Determine the [X, Y] coordinate at the center of the cell enclosing the given text.  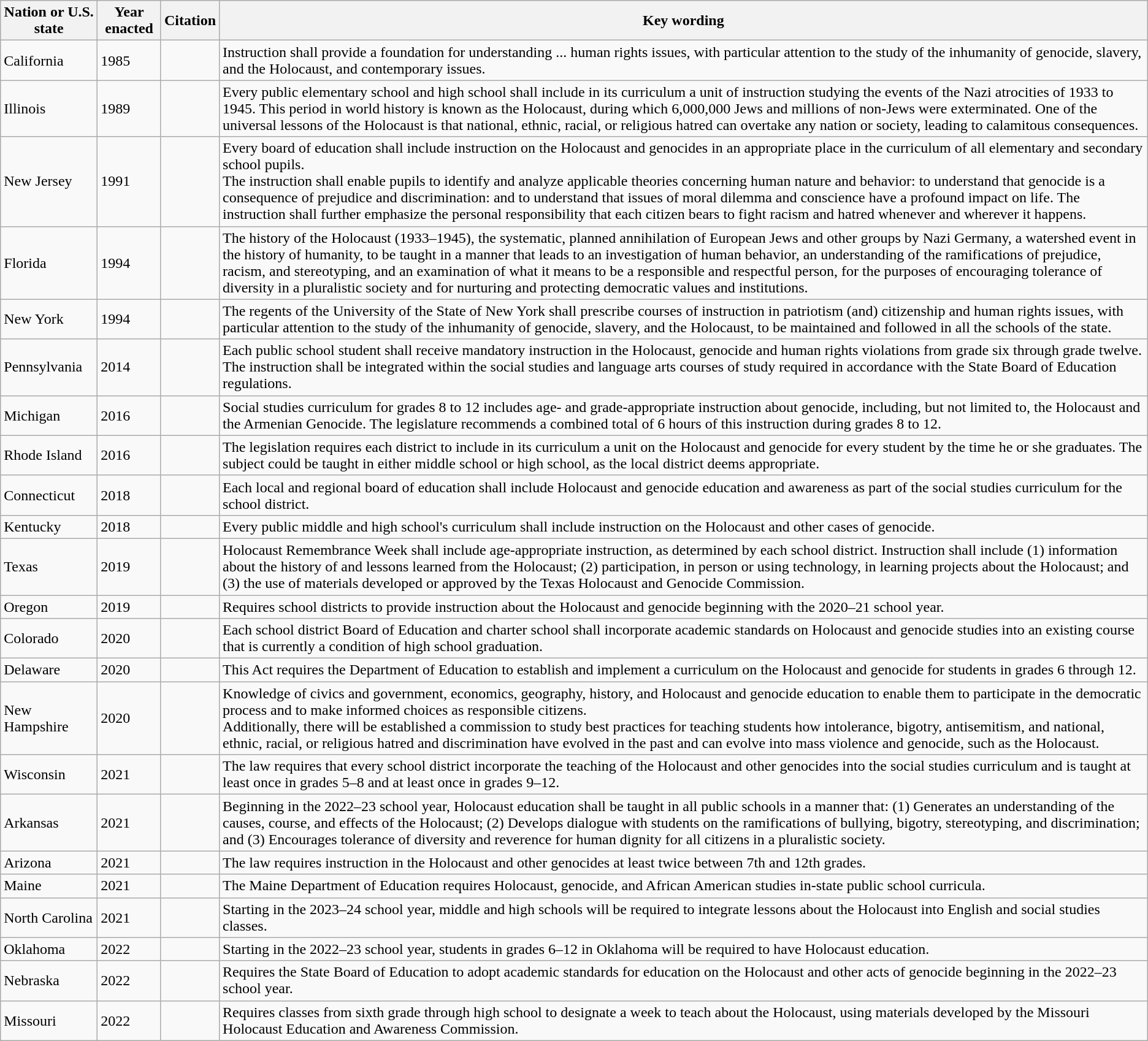
Maine [49, 886]
California [49, 60]
Texas [49, 566]
Rhode Island [49, 455]
Connecticut [49, 495]
Pennsylvania [49, 367]
Nation or U.S. state [49, 21]
The law requires instruction in the Holocaust and other genocides at least twice between 7th and 12th grades. [684, 863]
Colorado [49, 639]
1989 [129, 109]
Every public middle and high school's curriculum shall include instruction on the Holocaust and other cases of genocide. [684, 527]
Wisconsin [49, 775]
Kentucky [49, 527]
Key wording [684, 21]
Arkansas [49, 823]
2014 [129, 367]
Requires school districts to provide instruction about the Holocaust and genocide beginning with the 2020–21 school year. [684, 606]
Starting in the 2022–23 school year, students in grades 6–12 in Oklahoma will be required to have Holocaust education. [684, 949]
Delaware [49, 670]
Year enacted [129, 21]
1985 [129, 60]
Illinois [49, 109]
Oregon [49, 606]
New Jersey [49, 181]
Michigan [49, 416]
Oklahoma [49, 949]
New Hampshire [49, 719]
New York [49, 319]
Florida [49, 262]
North Carolina [49, 917]
Nebraska [49, 981]
Missouri [49, 1020]
The Maine Department of Education requires Holocaust, genocide, and African American studies in-state public school curricula. [684, 886]
1991 [129, 181]
Citation [190, 21]
Arizona [49, 863]
